Scan for the cell matching the given text and deliver its (x, y) coordinate at center. 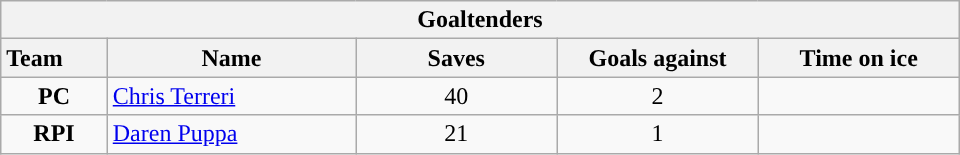
2 (658, 96)
Name (232, 58)
Time on ice (858, 58)
Daren Puppa (232, 134)
Team (54, 58)
Chris Terreri (232, 96)
1 (658, 134)
21 (456, 134)
PC (54, 96)
RPI (54, 134)
Goals against (658, 58)
Goaltenders (480, 20)
Saves (456, 58)
40 (456, 96)
